Output the (X, Y) coordinate of the center of the cell containing the given text.  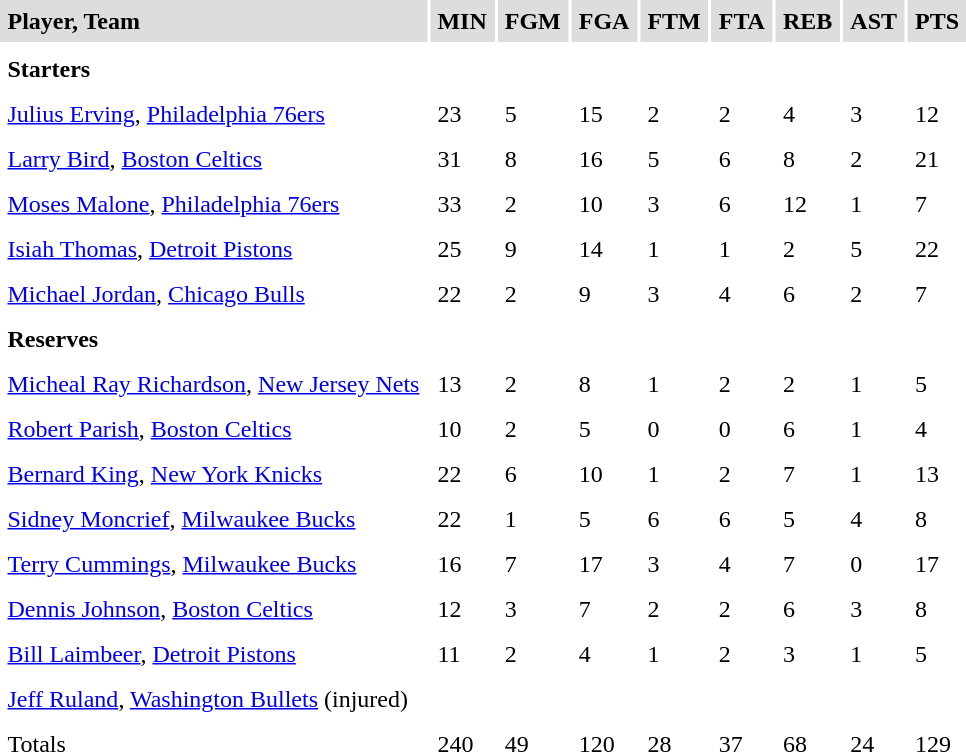
Reserves (214, 339)
Larry Bird, Boston Celtics (214, 159)
Micheal Ray Richardson, New Jersey Nets (214, 384)
11 (462, 654)
FTA (742, 21)
Player, Team (214, 21)
17 (604, 564)
23 (462, 114)
25 (462, 249)
33 (462, 204)
Bernard King, New York Knicks (214, 474)
FGA (604, 21)
REB (807, 21)
AST (874, 21)
Jeff Ruland, Washington Bullets (injured) (214, 699)
Dennis Johnson, Boston Celtics (214, 609)
Terry Cummings, Milwaukee Bucks (214, 564)
Starters (214, 69)
Robert Parish, Boston Celtics (214, 429)
Julius Erving, Philadelphia 76ers (214, 114)
Bill Laimbeer, Detroit Pistons (214, 654)
FTM (674, 21)
31 (462, 159)
Isiah Thomas, Detroit Pistons (214, 249)
Michael Jordan, Chicago Bulls (214, 294)
15 (604, 114)
FGM (532, 21)
Sidney Moncrief, Milwaukee Bucks (214, 519)
14 (604, 249)
13 (462, 384)
Moses Malone, Philadelphia 76ers (214, 204)
MIN (462, 21)
